Search for the cell housing the specified text and yield its [x, y] center coordinate. 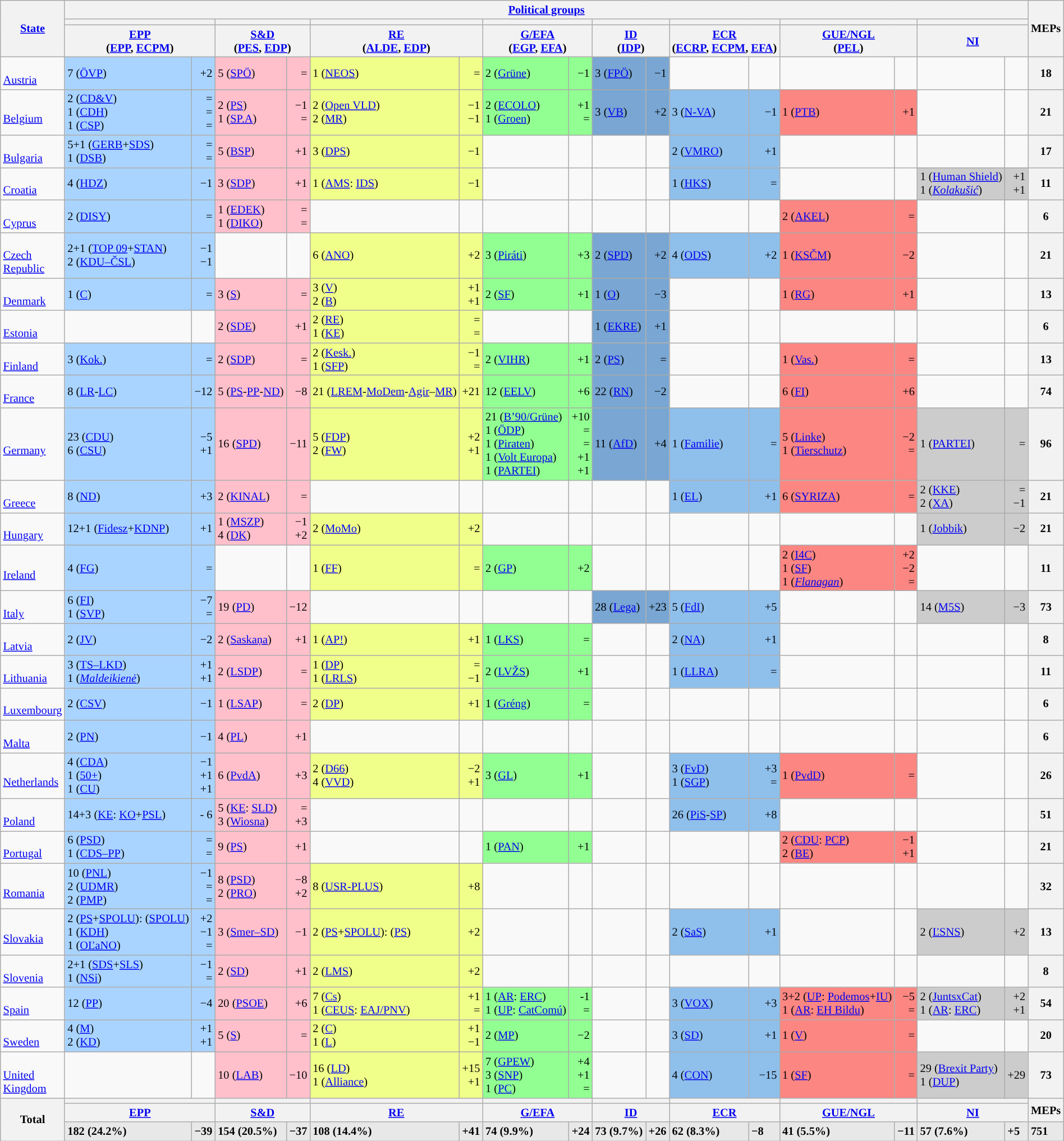
2 (PN) [128, 736]
2 (Saskaņa) [250, 639]
21 (LREM-MoDem-Agir–MR) [384, 391]
EPP [140, 1112]
Ireland [33, 568]
2 (ECOLO)1 (Groen) [526, 112]
−1== [204, 886]
1 (LKS) [526, 639]
G/EFA [538, 1112]
+2−1= [204, 932]
3 (TS–LKD)1 (Maldeikienė) [128, 672]
1 (EL) [709, 497]
2 (LMS) [384, 971]
2 (Open VLD)2 (MR) [384, 112]
1 (FF) [384, 568]
2 (PS+SPOLU): (SPOLU)1 (KDH)1 (OĽaNO) [128, 932]
51 [1046, 814]
G/EFA(EGP, EFA) [538, 41]
1 (EDEK)1 (DIKO) [250, 216]
8 (ND) [128, 497]
4 (HDZ) [128, 184]
2 (VIHR) [526, 359]
1 (PARTEI) [961, 444]
UnitedKingdom [33, 1075]
16 (LD)1 (Alliance) [384, 1075]
28 (Lega) [620, 607]
+1−1 [471, 1035]
+26 [658, 1131]
Belgium [33, 112]
20 (PSOE) [250, 1003]
1 (RG) [837, 294]
Bulgaria [33, 152]
Estonia [33, 327]
19 (PD) [250, 607]
2 (RE)1 (KE) [384, 327]
6 (ANO) [384, 255]
Political groups [547, 10]
2+1 (TOP 09+STAN)2 (KDU–ČSL) [128, 255]
4 (CON) [709, 1075]
+2−2= [906, 568]
Greece [33, 497]
2 (CD&V)1 (CDH)1 (CSP) [128, 112]
5 (SPÖ) [250, 73]
CzechRepublic [33, 255]
−4 [204, 1003]
Lithuania [33, 672]
154 (20.5%) [250, 1131]
1 (PTB) [837, 112]
1 (C) [128, 294]
4 (CDA)1 (50+)1 (CU) [128, 776]
6 (PSD)1 (CDS–PP) [128, 847]
5 (KE: SLD)3 (Wiosna) [250, 814]
7 (ÖVP) [128, 73]
5+1 (GERB+SDS)1 (DSB) [128, 152]
74 (9.9%) [526, 1131]
62 (8.3%) [709, 1131]
3 (Piráti) [526, 255]
Denmark [33, 294]
74 [1046, 391]
Croatia [33, 184]
Romania [33, 886]
22 (RN) [620, 391]
−5+1 [204, 444]
1 (PvdD) [837, 776]
7 (Cs)1 (CEUS: EAJ/PNV) [384, 1003]
Poland [33, 814]
5 (Linke)1 (Tierschutz) [837, 444]
+21 [471, 391]
23 (CDU)6 (CSU) [128, 444]
2 (SaS) [709, 932]
2 (AKEL) [837, 216]
+15+1 [471, 1075]
6 (FI) [837, 391]
3 (SDP) [250, 184]
EPP(EPP, ECPM) [140, 41]
Malta [33, 736]
+3= [764, 776]
1 (Gréng) [526, 704]
4 (ODS) [709, 255]
3 (V)2 (B) [384, 294]
5 (FDP)2 (FW) [384, 444]
+10==+1+1 [581, 444]
2 (MP) [526, 1035]
6 (SYRIZA) [837, 497]
Austria [33, 73]
3 (N-VA) [709, 112]
1 (EKRE) [620, 327]
2 (MoMo) [384, 529]
−2+1 [471, 776]
1 (V) [837, 1035]
5 (S) [250, 1035]
1 (LLRA) [709, 672]
Luxembourg [33, 704]
16 (SPD) [250, 444]
5 (PS-PP-ND) [250, 391]
2 (LSDP) [250, 672]
1 (Vas.) [837, 359]
RE [396, 1112]
2 (Kesk.)1 (SFP) [384, 359]
8 (LR-LC) [128, 391]
18 [1046, 73]
2 (CSV) [128, 704]
2 (C) 1 (L) [384, 1035]
−1+1+1 [204, 776]
2 (NA) [709, 639]
4 (PL) [250, 736]
GUE/NGL(PEL) [849, 41]
= +3 [299, 814]
14 (M5S) [961, 607]
−1+2 [299, 529]
1 (AMS: IDS) [384, 184]
2 (I4C)1 (SF)1 (Flanagan) [837, 568]
2 (CDU: PCP)2 (BE) [837, 847]
2 (SD) [250, 971]
+23 [658, 607]
-1= [581, 1003]
2 (SF) [526, 294]
73 (9.7%) [620, 1131]
3 (VB) [620, 112]
6 (PvdA) [250, 776]
10 (LAB) [250, 1075]
−7= [204, 607]
Finland [33, 359]
182 (24.2%) [128, 1131]
Spain [33, 1003]
Hungary [33, 529]
Italy [33, 607]
21 (B’90/Grüne)1 (ÖDP)1 (Piraten)1 (Volt Europa)1 (PARTEI) [526, 444]
11 (AfD) [620, 444]
2 (Grüne) [526, 73]
3 (Smer–SD) [250, 932]
3 (FvD)1 (SGP) [709, 776]
2 (SDP) [250, 359]
+29 [1017, 1075]
12 (PP) [128, 1003]
3+2 (UP: Podemos+IU)1 (AR: EH Bildu) [837, 1003]
3 (GL) [526, 776]
3 (FPÖ) [620, 73]
4 (M)2 (KD) [128, 1035]
6 (FI)1 (SVP) [128, 607]
−2= [906, 444]
2 (DISY) [128, 216]
2 (JV) [128, 639]
−8+2 [299, 886]
1 (PAN) [526, 847]
1 (DP)1 (LRLS) [384, 672]
1 (Human Shield)1 (Kolakušić) [961, 184]
−37 [299, 1131]
GUE/NGL [849, 1112]
Total [33, 1119]
2 (PS+SPOLU): (PS) [384, 932]
57 (7.6%) [961, 1131]
29 (Brexit Party)1 (DUP) [961, 1075]
9 (PS) [250, 847]
14+3 (KE: KO+PSL) [128, 814]
- 6 [204, 814]
17 [1046, 152]
1 (SF) [837, 1075]
751 [1046, 1131]
32 [1046, 886]
+4 [658, 444]
1 (Jobbik) [961, 529]
Slovakia [33, 932]
2 (SDE) [250, 327]
41 (5.5%) [837, 1131]
2 (D66)4 (VVD) [384, 776]
ECR [725, 1112]
108 (14.4%) [384, 1131]
1 (AR: ERC)1 (UP: CatComú) [526, 1003]
S&D(PES, EDP) [263, 41]
1 (Familie) [709, 444]
8 (PSD)2 (PRO) [250, 886]
12 (EELV) [526, 391]
−39 [204, 1131]
−15 [764, 1075]
2 (SPD) [620, 255]
3 (S) [250, 294]
54 [1046, 1003]
8 (USR-PLUS) [384, 886]
Portugal [33, 847]
State [33, 28]
France [33, 391]
3 (VOX) [709, 1003]
12+1 (Fidesz+KDNP) [128, 529]
RE(ALDE, EDP) [396, 41]
+24 [581, 1131]
ID [631, 1112]
−5= [906, 1003]
7 (GPEW)3 (SNP)1 (PC) [526, 1075]
2 (KINAL) [250, 497]
5 (BSP) [250, 152]
2 (PS) [620, 359]
3 (SD) [709, 1035]
10 (PNL)2 (UDMR)2 (PMP) [128, 886]
2+1 (SDS+SLS)1 (NSi) [128, 971]
Netherlands [33, 776]
2 (DP) [384, 704]
Cyprus [33, 216]
2 (PS)1 (SP.A) [250, 112]
2 (KKE)2 (XA) [961, 497]
4 (FG) [128, 568]
ECR(ECRP, ECPM, EFA) [725, 41]
Slovenia [33, 971]
1 (AP!) [384, 639]
1 (NEOS) [384, 73]
3 (DPS) [384, 152]
2 (GP) [526, 568]
1 (LSAP) [250, 704]
2 (LVŽS) [526, 672]
Germany [33, 444]
1 (KSČM) [837, 255]
ID(IDP) [631, 41]
2 (JuntsxCat)1 (AR: ERC) [961, 1003]
+41 [471, 1131]
=== [204, 112]
+4+1 = [581, 1075]
20 [1046, 1035]
5 (FdI) [709, 607]
26 [1046, 776]
S&D [263, 1112]
1 (O) [620, 294]
26 (PiS-SP) [709, 814]
−10 [299, 1075]
2 (ĽSNS) [961, 932]
−1+1 [906, 847]
Latvia [33, 639]
1 (HKS) [709, 184]
96 [1046, 444]
2 (VMRO) [709, 152]
1 (MSZP)4 (DK) [250, 529]
3 (Kok.) [128, 359]
Sweden [33, 1035]
